Find where the given text appears and provide that cell's center as [X, Y] coordinate. 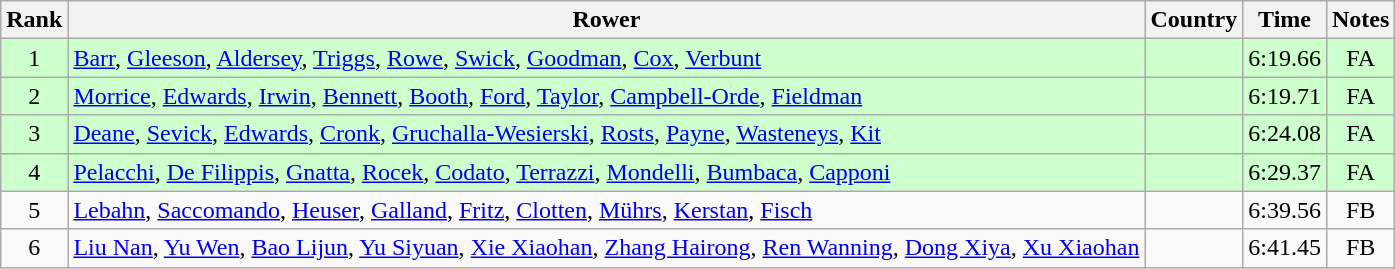
6:39.56 [1285, 210]
4 [34, 172]
Barr, Gleeson, Aldersey, Triggs, Rowe, Swick, Goodman, Cox, Verbunt [606, 58]
1 [34, 58]
2 [34, 96]
Country [1194, 20]
Deane, Sevick, Edwards, Cronk, Gruchalla-Wesierski, Rosts, Payne, Wasteneys, Kit [606, 134]
6:41.45 [1285, 248]
Liu Nan, Yu Wen, Bao Lijun, Yu Siyuan, Xie Xiaohan, Zhang Hairong, Ren Wanning, Dong Xiya, Xu Xiaohan [606, 248]
6:24.08 [1285, 134]
6 [34, 248]
5 [34, 210]
Morrice, Edwards, Irwin, Bennett, Booth, Ford, Taylor, Campbell-Orde, Fieldman [606, 96]
Notes [1360, 20]
Rank [34, 20]
3 [34, 134]
6:19.71 [1285, 96]
Lebahn, Saccomando, Heuser, Galland, Fritz, Clotten, Mührs, Kerstan, Fisch [606, 210]
Rower [606, 20]
6:29.37 [1285, 172]
Pelacchi, De Filippis, Gnatta, Rocek, Codato, Terrazzi, Mondelli, Bumbaca, Capponi [606, 172]
6:19.66 [1285, 58]
Time [1285, 20]
